Locate the cell with the specified text and output its [X, Y] center coordinate. 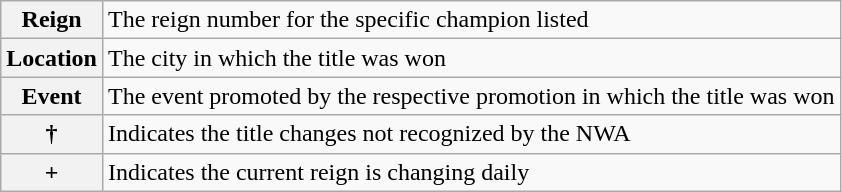
Indicates the title changes not recognized by the NWA [471, 134]
+ [52, 172]
Indicates the current reign is changing daily [471, 172]
The city in which the title was won [471, 58]
The reign number for the specific champion listed [471, 20]
Event [52, 96]
Location [52, 58]
† [52, 134]
The event promoted by the respective promotion in which the title was won [471, 96]
Reign [52, 20]
